Find where the given text appears and provide that cell's center as [x, y] coordinate. 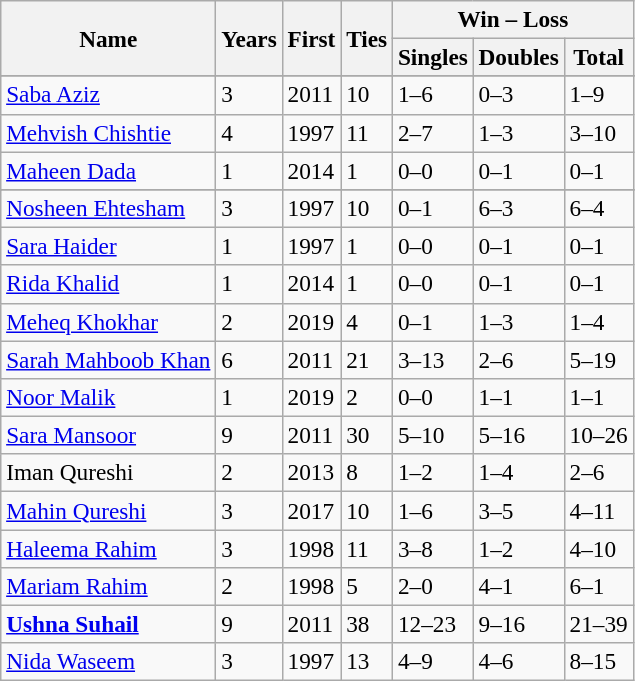
2–7 [434, 133]
0–3 [518, 95]
2017 [312, 510]
Meheq Khokhar [108, 322]
6–1 [598, 586]
Years [249, 38]
8 [367, 473]
Sarah Mahboob Khan [108, 359]
Singles [434, 57]
Maheen Dada [108, 170]
2013 [312, 473]
Saba Aziz [108, 95]
4–11 [598, 510]
Sara Haider [108, 246]
9–16 [518, 624]
4–6 [518, 662]
5–19 [598, 359]
First [312, 38]
Mahin Qureshi [108, 510]
8–15 [598, 662]
Haleema Rahim [108, 548]
2–0 [434, 586]
3–5 [518, 510]
5 [367, 586]
Win – Loss [514, 19]
6–4 [598, 208]
38 [367, 624]
10–26 [598, 435]
3–8 [434, 548]
Sara Mansoor [108, 435]
Ties [367, 38]
21–39 [598, 624]
Total [598, 57]
3–13 [434, 359]
Nosheen Ehtesham [108, 208]
Mariam Rahim [108, 586]
Nida Waseem [108, 662]
6–3 [518, 208]
30 [367, 435]
12–23 [434, 624]
21 [367, 359]
1–9 [598, 95]
Noor Malik [108, 397]
4–10 [598, 548]
Mehvish Chishtie [108, 133]
5–10 [434, 435]
Iman Qureshi [108, 473]
Name [108, 38]
5–16 [518, 435]
Doubles [518, 57]
13 [367, 662]
Ushna Suhail [108, 624]
6 [249, 359]
4–9 [434, 662]
Rida Khalid [108, 284]
3–10 [598, 133]
4–1 [518, 586]
